Return the [x, y] coordinate for the center point of the cell that contains the specified text.  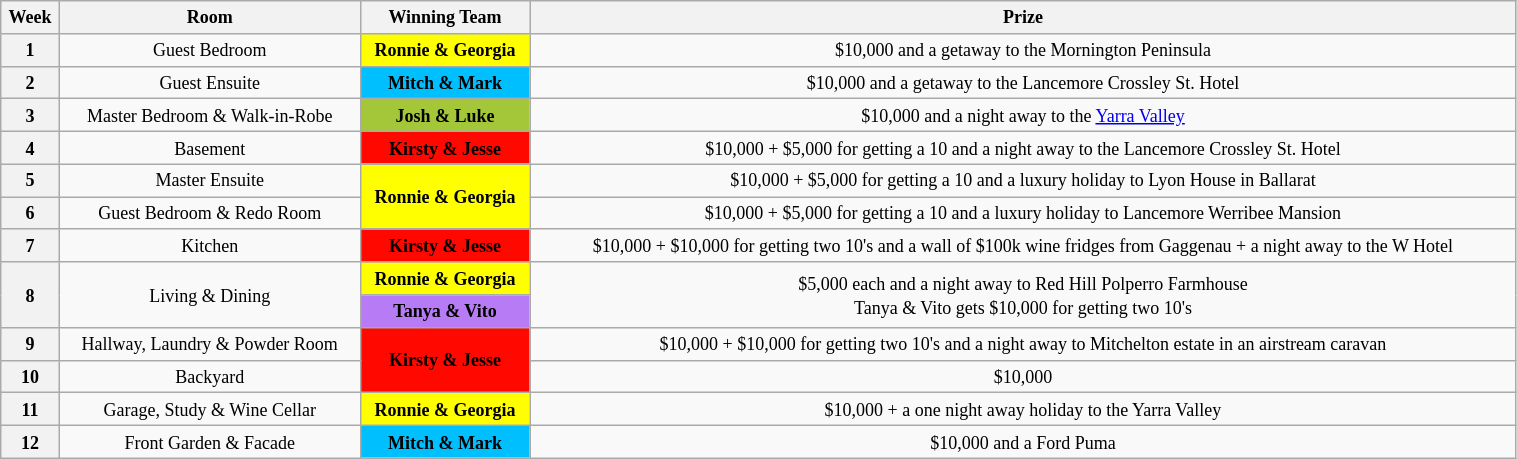
6 [30, 214]
Master Ensuite [210, 180]
3 [30, 116]
12 [30, 442]
Backyard [210, 376]
Tanya & Vito [445, 312]
$10,000 and a getaway to the Mornington Peninsula [1023, 50]
$10,000 + $5,000 for getting a 10 and a luxury holiday to Lancemore Werribee Mansion [1023, 214]
Hallway, Laundry & Powder Room [210, 344]
$10,000 + $10,000 for getting two 10's and a wall of $100k wine fridges from Gaggenau + a night away to the W Hotel [1023, 246]
Guest Bedroom & Redo Room [210, 214]
Guest Bedroom [210, 50]
$10,000 + a one night away holiday to the Yarra Valley [1023, 410]
$10,000 + $10,000 for getting two 10's and a night away to Mitchelton estate in an airstream caravan [1023, 344]
7 [30, 246]
10 [30, 376]
11 [30, 410]
Winning Team [445, 18]
Basement [210, 148]
Living & Dining [210, 294]
Josh & Luke [445, 116]
$10,000 and a Ford Puma [1023, 442]
Week [30, 18]
Kitchen [210, 246]
Master Bedroom & Walk-in-Robe [210, 116]
Guest Ensuite [210, 82]
$10,000 + $5,000 for getting a 10 and a luxury holiday to Lyon House in Ballarat [1023, 180]
2 [30, 82]
4 [30, 148]
5 [30, 180]
$10,000 and a getaway to the Lancemore Crossley St. Hotel [1023, 82]
8 [30, 294]
$5,000 each and a night away to Red Hill Polperro FarmhouseTanya & Vito gets $10,000 for getting two 10's [1023, 294]
1 [30, 50]
Garage, Study & Wine Cellar [210, 410]
Front Garden & Facade [210, 442]
$10,000 [1023, 376]
$10,000 + $5,000 for getting a 10 and a night away to the Lancemore Crossley St. Hotel [1023, 148]
$10,000 and a night away to the Yarra Valley [1023, 116]
Room [210, 18]
9 [30, 344]
Prize [1023, 18]
